Search for the cell housing the specified text and yield its [x, y] center coordinate. 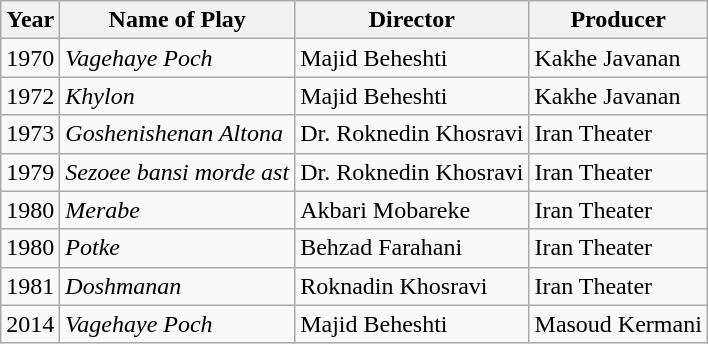
Masoud Kermani [618, 324]
1981 [30, 286]
Khylon [178, 96]
Year [30, 20]
2014 [30, 324]
Goshenishenan Altona [178, 134]
Potke [178, 248]
1970 [30, 58]
Roknadin Khosravi [412, 286]
Name of Play [178, 20]
Director [412, 20]
Doshmanan [178, 286]
Behzad Farahani [412, 248]
1973 [30, 134]
Sezoee bansi morde ast [178, 172]
Merabe [178, 210]
Producer [618, 20]
Akbari Mobareke [412, 210]
1979 [30, 172]
1972 [30, 96]
